Return [X, Y] of the center of cell containing provided text 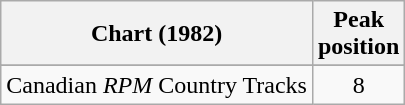
Peakposition [358, 34]
Chart (1982) [157, 34]
8 [358, 85]
Canadian RPM Country Tracks [157, 85]
